Scan for the cell matching the given text and deliver its (X, Y) coordinate at center. 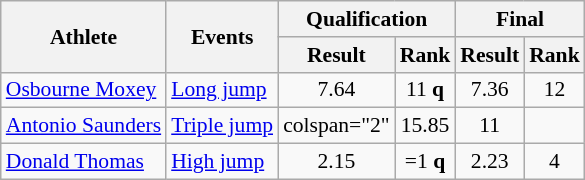
2.15 (336, 162)
11 (490, 126)
colspan="2" (336, 126)
Long jump (222, 90)
Qualification (366, 19)
Final (520, 19)
12 (554, 90)
High jump (222, 162)
2.23 (490, 162)
Osbourne Moxey (84, 90)
15.85 (426, 126)
=1 q (426, 162)
Donald Thomas (84, 162)
11 q (426, 90)
4 (554, 162)
Athlete (84, 36)
Events (222, 36)
Triple jump (222, 126)
Antonio Saunders (84, 126)
7.36 (490, 90)
7.64 (336, 90)
